Return (x, y) of the center of cell containing provided text 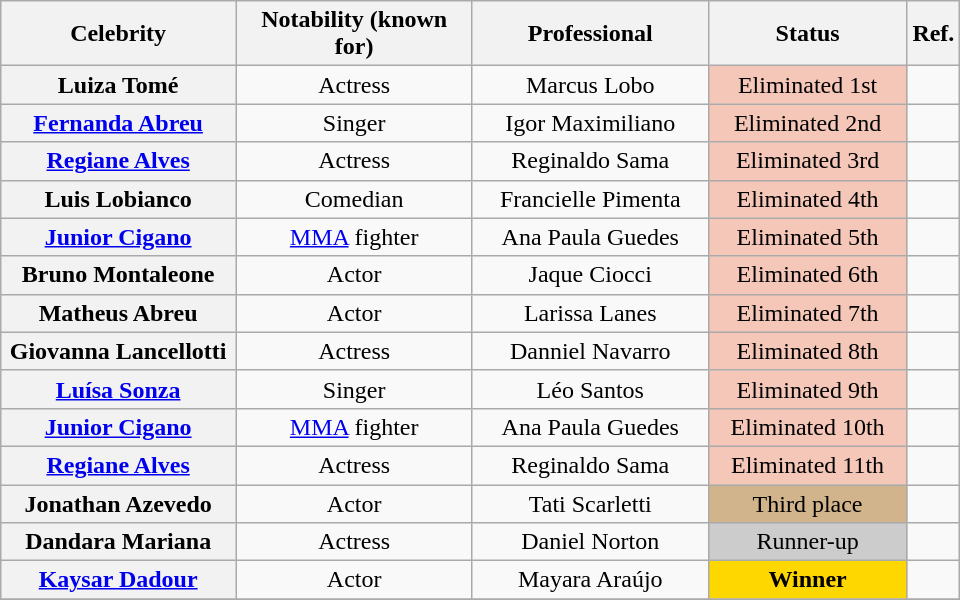
Eliminated 9th (808, 389)
Danniel Navarro (590, 351)
Jaque Ciocci (590, 275)
Kaysar Dadour (118, 580)
Eliminated 5th (808, 237)
Eliminated 1st (808, 85)
Third place (808, 503)
Marcus Lobo (590, 85)
Daniel Norton (590, 542)
Professional (590, 34)
Matheus Abreu (118, 313)
Eliminated 3rd (808, 161)
Tati Scarletti (590, 503)
Luiza Tomé (118, 85)
Winner (808, 580)
Comedian (354, 199)
Luis Lobianco (118, 199)
Ref. (934, 34)
Notability (known for) (354, 34)
Runner-up (808, 542)
Eliminated 11th (808, 465)
Léo Santos (590, 389)
Francielle Pimenta (590, 199)
Igor Maximiliano (590, 123)
Jonathan Azevedo (118, 503)
Luísa Sonza (118, 389)
Bruno Montaleone (118, 275)
Fernanda Abreu (118, 123)
Giovanna Lancellotti (118, 351)
Eliminated 10th (808, 427)
Mayara Araújo (590, 580)
Status (808, 34)
Larissa Lanes (590, 313)
Dandara Mariana (118, 542)
Eliminated 7th (808, 313)
Eliminated 8th (808, 351)
Eliminated 6th (808, 275)
Celebrity (118, 34)
Eliminated 4th (808, 199)
Eliminated 2nd (808, 123)
